Search for the cell housing the specified text and yield its (X, Y) center coordinate. 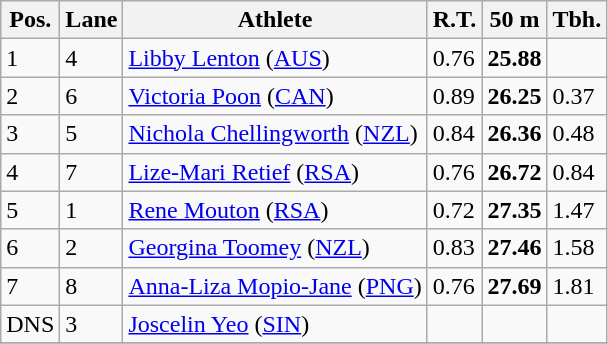
25.88 (514, 58)
0.83 (454, 248)
0.72 (454, 210)
Rene Mouton (RSA) (275, 210)
R.T. (454, 20)
Lize-Mari Retief (RSA) (275, 172)
1.47 (577, 210)
26.36 (514, 134)
Lane (92, 20)
Pos. (30, 20)
0.89 (454, 96)
50 m (514, 20)
Athlete (275, 20)
DNS (30, 324)
27.35 (514, 210)
26.25 (514, 96)
Libby Lenton (AUS) (275, 58)
Victoria Poon (CAN) (275, 96)
26.72 (514, 172)
Anna-Liza Mopio-Jane (PNG) (275, 286)
0.37 (577, 96)
Georgina Toomey (NZL) (275, 248)
0.48 (577, 134)
1.58 (577, 248)
27.46 (514, 248)
8 (92, 286)
Joscelin Yeo (SIN) (275, 324)
1.81 (577, 286)
Nichola Chellingworth (NZL) (275, 134)
Tbh. (577, 20)
27.69 (514, 286)
